Return the (x, y) coordinate for the center point of the cell that contains the specified text.  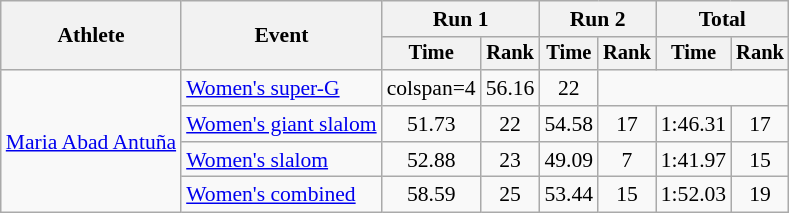
Women's super-G (282, 88)
54.58 (568, 124)
23 (510, 160)
7 (627, 160)
58.59 (432, 195)
19 (760, 195)
51.73 (432, 124)
Athlete (91, 36)
Maria Abad Antuña (91, 141)
Women's giant slalom (282, 124)
Women's combined (282, 195)
52.88 (432, 160)
25 (510, 195)
1:52.03 (694, 195)
49.09 (568, 160)
56.16 (510, 88)
Total (722, 19)
colspan=4 (432, 88)
Event (282, 36)
1:46.31 (694, 124)
Run 2 (597, 19)
Women's slalom (282, 160)
Run 1 (461, 19)
53.44 (568, 195)
1:41.97 (694, 160)
